Scan for the cell matching the given text and deliver its [x, y] coordinate at center. 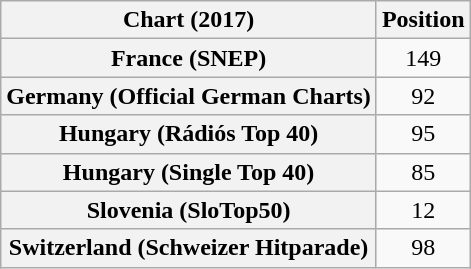
85 [423, 172]
Hungary (Single Top 40) [189, 172]
France (SNEP) [189, 58]
Germany (Official German Charts) [189, 96]
92 [423, 96]
Switzerland (Schweizer Hitparade) [189, 248]
Hungary (Rádiós Top 40) [189, 134]
95 [423, 134]
Chart (2017) [189, 20]
Slovenia (SloTop50) [189, 210]
Position [423, 20]
98 [423, 248]
149 [423, 58]
12 [423, 210]
